Determine the (X, Y) coordinate at the center of the cell enclosing the given text.  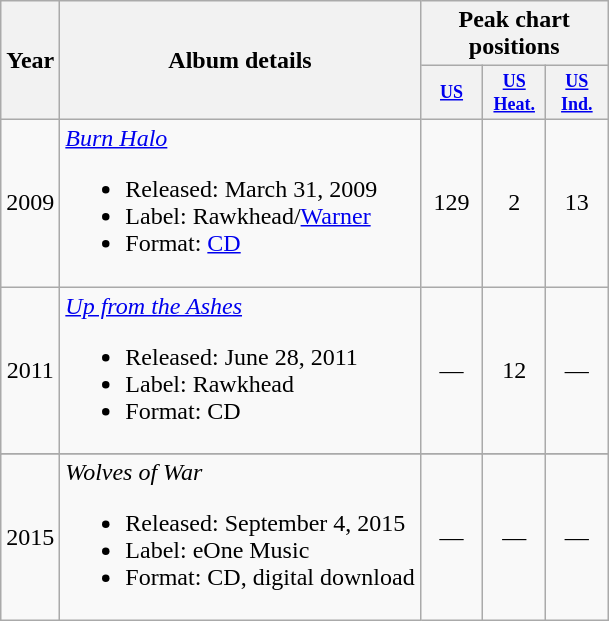
Peak chart positions (514, 34)
USInd. (578, 93)
12 (514, 370)
129 (452, 202)
2009 (30, 202)
2011 (30, 370)
Year (30, 60)
Wolves of WarReleased: September 4, 2015Label: eOne MusicFormat: CD, digital download (240, 538)
Up from the AshesReleased: June 28, 2011Label: RawkheadFormat: CD (240, 370)
Album details (240, 60)
13 (578, 202)
USHeat. (514, 93)
2 (514, 202)
Burn HaloReleased: March 31, 2009Label: Rawkhead/WarnerFormat: CD (240, 202)
US (452, 93)
2015 (30, 538)
